Output the [x, y] coordinate of the center of the cell containing the given text.  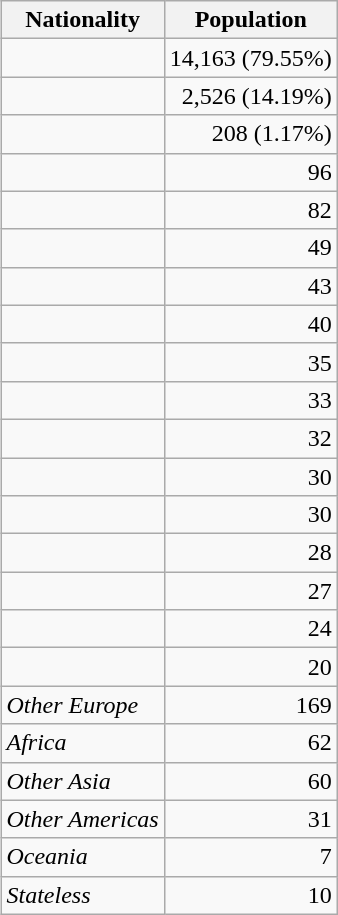
60 [250, 781]
32 [250, 438]
43 [250, 286]
49 [250, 248]
Stateless [82, 895]
24 [250, 629]
Oceania [82, 857]
169 [250, 705]
31 [250, 819]
27 [250, 591]
62 [250, 743]
35 [250, 362]
28 [250, 553]
7 [250, 857]
20 [250, 667]
2,526 (14.19%) [250, 96]
Other Europe [82, 705]
208 (1.17%) [250, 134]
10 [250, 895]
82 [250, 210]
Africa [82, 743]
40 [250, 324]
Other Americas [82, 819]
Nationality [82, 20]
96 [250, 172]
Other Asia [82, 781]
Population [250, 20]
33 [250, 400]
14,163 (79.55%) [250, 58]
